Scan for the cell matching the given text and deliver its [X, Y] coordinate at center. 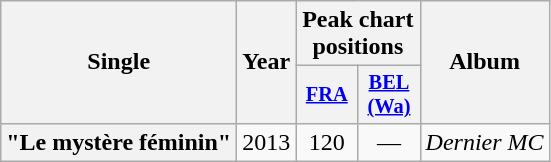
Album [484, 62]
FRA [327, 95]
Peak chart positions [358, 34]
— [389, 142]
2013 [266, 142]
Single [119, 62]
Dernier MC [484, 142]
"Le mystère féminin" [119, 142]
120 [327, 142]
BEL(Wa) [389, 95]
Year [266, 62]
